Return the (x, y) coordinate for the center point of the cell that contains the specified text.  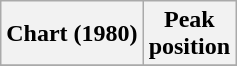
Peakposition (189, 34)
Chart (1980) (72, 34)
